Find where the given text appears and provide that cell's center as [X, Y] coordinate. 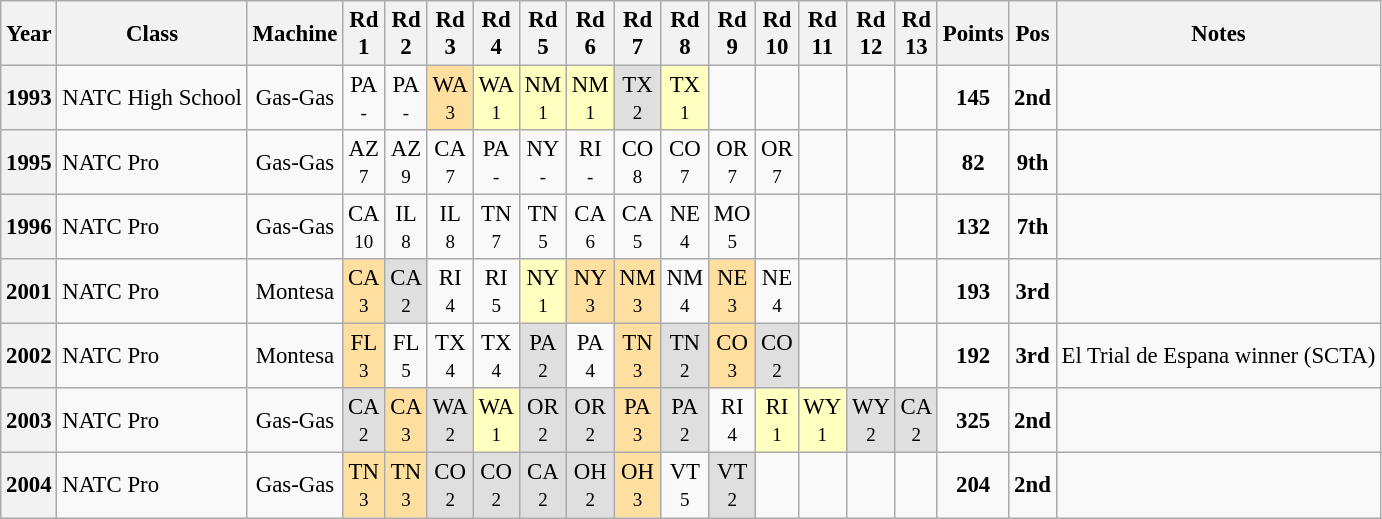
NATC High School [152, 98]
TX2 [638, 98]
Rd8 [684, 34]
OH3 [638, 486]
FL3 [364, 356]
193 [972, 292]
Rd2 [406, 34]
NY3 [590, 292]
RI1 [777, 420]
TN2 [684, 356]
Rd12 [872, 34]
Rd10 [777, 34]
7th [1032, 228]
2001 [29, 292]
CA6 [590, 228]
CO8 [638, 162]
MO5 [732, 228]
2004 [29, 486]
TN7 [496, 228]
TX1 [684, 98]
1996 [29, 228]
82 [972, 162]
192 [972, 356]
Rd5 [542, 34]
RI5 [496, 292]
El Trial de Espana winner (SCTA) [1218, 356]
NM4 [684, 292]
Rd9 [732, 34]
CO7 [684, 162]
1993 [29, 98]
VT5 [684, 486]
Rd7 [638, 34]
NY- [542, 162]
9th [1032, 162]
Machine [294, 34]
CA7 [450, 162]
NM3 [638, 292]
CO3 [732, 356]
204 [972, 486]
CA5 [638, 228]
AZ7 [364, 162]
1995 [29, 162]
Points [972, 34]
PA3 [638, 420]
145 [972, 98]
WA3 [450, 98]
Year [29, 34]
Pos [1032, 34]
Rd13 [916, 34]
2003 [29, 420]
PA4 [590, 356]
CA10 [364, 228]
NY1 [542, 292]
132 [972, 228]
Rd1 [364, 34]
Rd4 [496, 34]
Notes [1218, 34]
Rd6 [590, 34]
VT2 [732, 486]
TN5 [542, 228]
RI- [590, 162]
325 [972, 420]
AZ9 [406, 162]
NE3 [732, 292]
FL5 [406, 356]
Class [152, 34]
OH2 [590, 486]
Rd11 [822, 34]
WY2 [872, 420]
2002 [29, 356]
WY1 [822, 420]
Rd3 [450, 34]
WA2 [450, 420]
